Return [X, Y] of the center of cell containing provided text 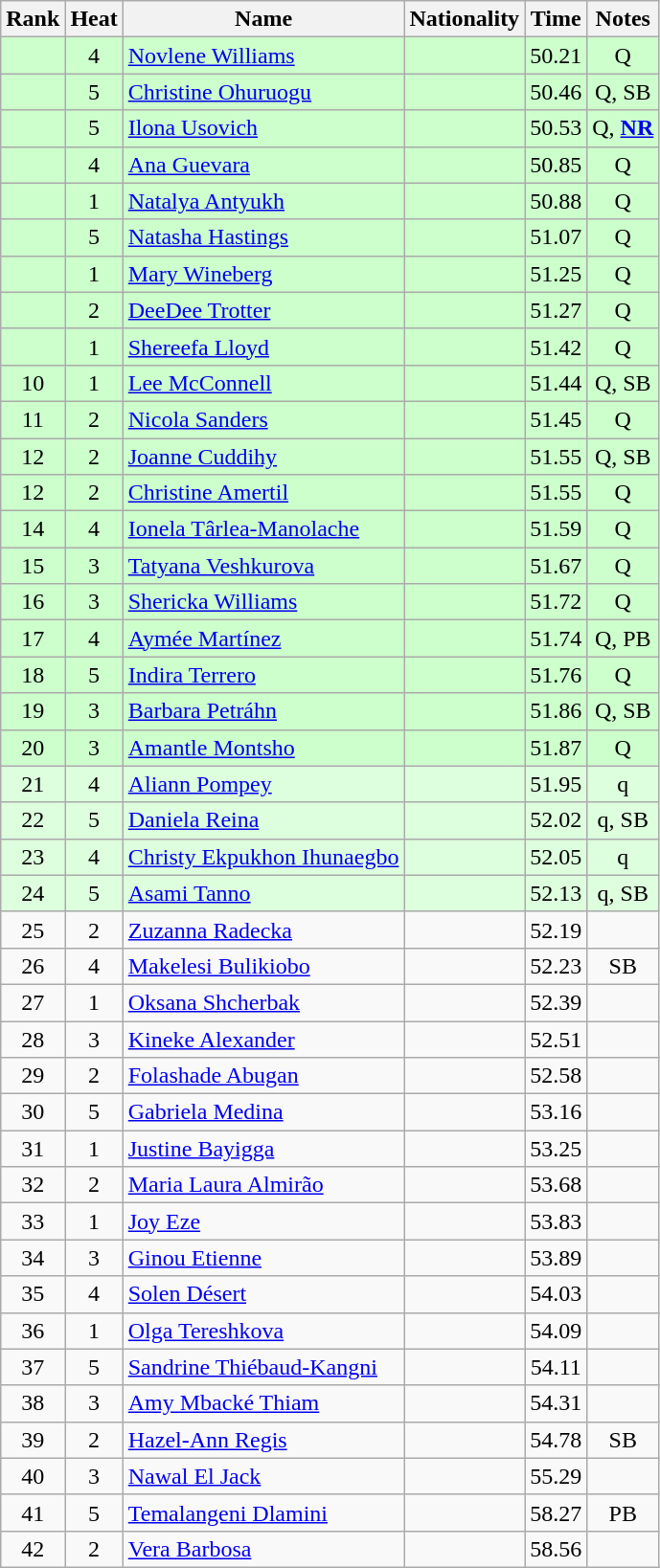
Natasha Hastings [263, 237]
41 [33, 1512]
Name [263, 19]
37 [33, 1367]
Folashade Abugan [263, 1076]
50.21 [556, 56]
52.19 [556, 930]
29 [33, 1076]
Christy Ekpukhon Ihunaegbo [263, 857]
Joanne Cuddihy [263, 457]
Rank [33, 19]
Vera Barbosa [263, 1549]
24 [33, 893]
54.09 [556, 1331]
51.45 [556, 419]
Tatyana Veshkurova [263, 566]
22 [33, 820]
Joy Eze [263, 1221]
58.56 [556, 1549]
40 [33, 1476]
53.68 [556, 1185]
Time [556, 19]
32 [33, 1185]
58.27 [556, 1512]
52.05 [556, 857]
21 [33, 784]
31 [33, 1149]
PB [623, 1512]
Heat [94, 19]
Olga Tereshkova [263, 1331]
51.67 [556, 566]
52.51 [556, 1039]
Maria Laura Almirão [263, 1185]
25 [33, 930]
Mary Wineberg [263, 274]
Sandrine Thiébaud-Kangni [263, 1367]
Kineke Alexander [263, 1039]
50.46 [556, 92]
51.59 [556, 529]
51.87 [556, 748]
Hazel-Ann Regis [263, 1440]
52.23 [556, 966]
55.29 [556, 1476]
Ionela Târlea-Manolache [263, 529]
51.86 [556, 711]
Q, PB [623, 638]
39 [33, 1440]
Amantle Montsho [263, 748]
Shereefa Lloyd [263, 347]
Ginou Etienne [263, 1258]
Christine Ohuruogu [263, 92]
51.95 [556, 784]
Q, NR [623, 128]
54.03 [556, 1294]
Notes [623, 19]
53.89 [556, 1258]
Aliann Pompey [263, 784]
Makelesi Bulikiobo [263, 966]
Ana Guevara [263, 165]
54.11 [556, 1367]
11 [33, 419]
17 [33, 638]
Amy Mbacké Thiam [263, 1403]
26 [33, 966]
42 [33, 1549]
Novlene Williams [263, 56]
28 [33, 1039]
33 [33, 1221]
Lee McConnell [263, 383]
51.27 [556, 310]
Barbara Petráhn [263, 711]
Temalangeni Dlamini [263, 1512]
Christine Amertil [263, 493]
Asami Tanno [263, 893]
23 [33, 857]
Aymée Martínez [263, 638]
Justine Bayigga [263, 1149]
35 [33, 1294]
51.76 [556, 675]
50.85 [556, 165]
54.31 [556, 1403]
51.74 [556, 638]
52.58 [556, 1076]
Nationality [465, 19]
38 [33, 1403]
Nicola Sanders [263, 419]
Zuzanna Radecka [263, 930]
36 [33, 1331]
54.78 [556, 1440]
14 [33, 529]
Natalya Antyukh [263, 201]
Nawal El Jack [263, 1476]
Daniela Reina [263, 820]
52.13 [556, 893]
30 [33, 1112]
18 [33, 675]
51.72 [556, 602]
Indira Terrero [263, 675]
51.44 [556, 383]
50.88 [556, 201]
53.16 [556, 1112]
Shericka Williams [263, 602]
51.07 [556, 237]
53.25 [556, 1149]
20 [33, 748]
52.02 [556, 820]
10 [33, 383]
16 [33, 602]
Ilona Usovich [263, 128]
19 [33, 711]
Solen Désert [263, 1294]
52.39 [556, 1002]
51.25 [556, 274]
50.53 [556, 128]
DeeDee Trotter [263, 310]
53.83 [556, 1221]
51.42 [556, 347]
27 [33, 1002]
Gabriela Medina [263, 1112]
Oksana Shcherbak [263, 1002]
15 [33, 566]
34 [33, 1258]
